Locate the cell with the specified text and output its [x, y] center coordinate. 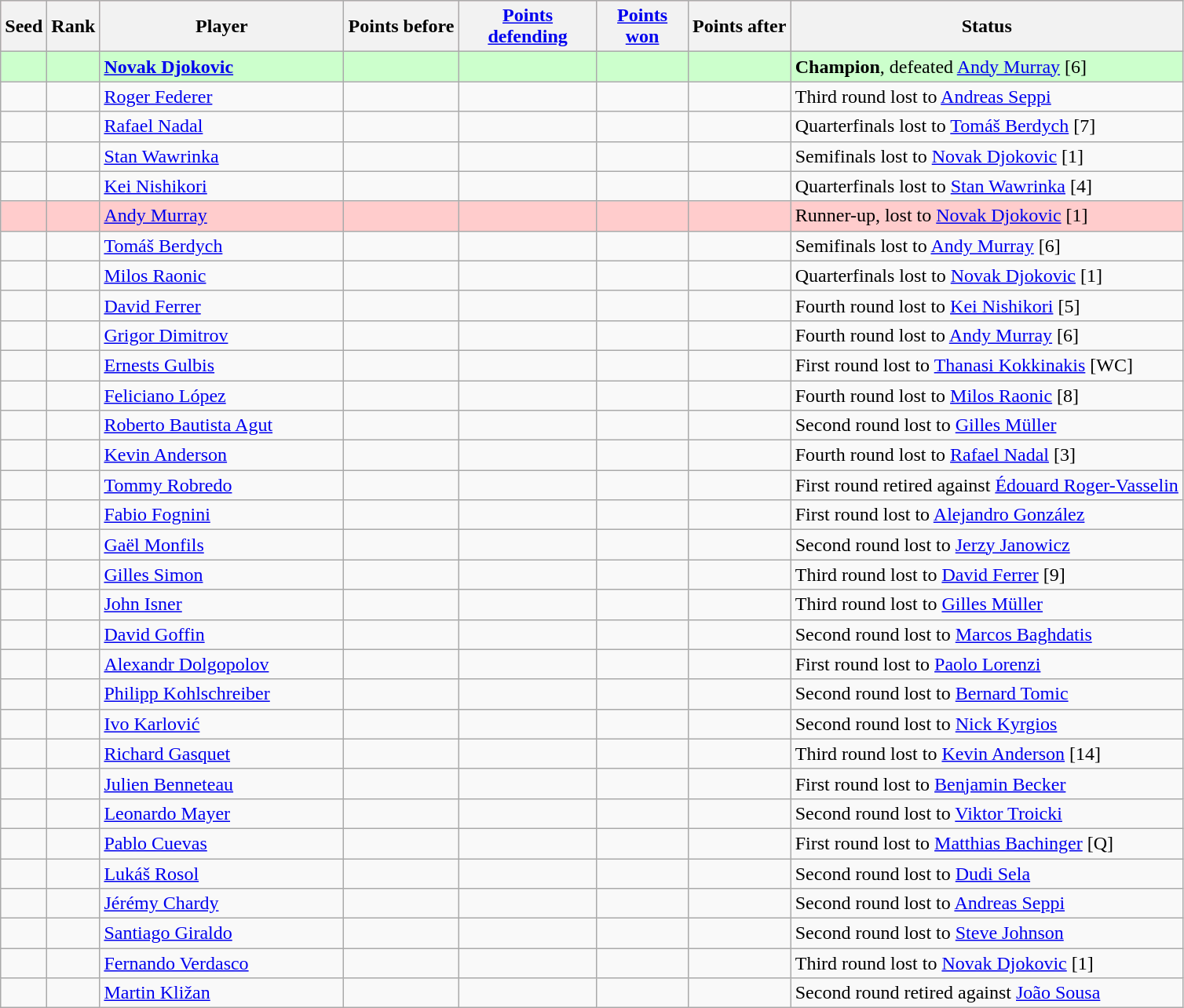
Second round lost to Andreas Seppi [986, 904]
Quarterfinals lost to Tomáš Berdych [7] [986, 126]
Fourth round lost to Rafael Nadal [3] [986, 455]
Kei Nishikori [221, 186]
Second round lost to Viktor Troicki [986, 813]
Second round retired against João Sousa [986, 993]
Second round lost to Jerzy Janowicz [986, 545]
Rank [74, 27]
Second round lost to Dudi Sela [986, 874]
Points after [740, 27]
Third round lost to Novak Djokovic [1] [986, 963]
Second round lost to Steve Johnson [986, 933]
Richard Gasquet [221, 754]
Player [221, 27]
Fernando Verdasco [221, 963]
Fabio Fognini [221, 515]
Seed [24, 27]
Second round lost to Nick Kyrgios [986, 724]
Third round lost to David Ferrer [9] [986, 575]
Feliciano López [221, 395]
Fourth round lost to Andy Murray [6] [986, 335]
First round retired against Édouard Roger-Vasselin [986, 485]
Kevin Anderson [221, 455]
First round lost to Alejandro González [986, 515]
Julien Benneteau [221, 783]
Rafael Nadal [221, 126]
Semifinals lost to Novak Djokovic [1] [986, 156]
Third round lost to Andreas Seppi [986, 97]
First round lost to Benjamin Becker [986, 783]
Points won [642, 27]
Tomáš Berdych [221, 246]
Gaël Monfils [221, 545]
David Goffin [221, 634]
Jérémy Chardy [221, 904]
David Ferrer [221, 305]
Martin Kližan [221, 993]
Ernests Gulbis [221, 365]
Fourth round lost to Milos Raonic [8] [986, 395]
Tommy Robredo [221, 485]
Semifinals lost to Andy Murray [6] [986, 246]
Stan Wawrinka [221, 156]
Novak Djokovic [221, 67]
Fourth round lost to Kei Nishikori [5] [986, 305]
John Isner [221, 604]
Ivo Karlović [221, 724]
Second round lost to Bernard Tomic [986, 694]
Points before [401, 27]
Alexandr Dolgopolov [221, 664]
Quarterfinals lost to Novak Djokovic [1] [986, 276]
First round lost to Thanasi Kokkinakis [WC] [986, 365]
Roberto Bautista Agut [221, 425]
Grigor Dimitrov [221, 335]
Roger Federer [221, 97]
Santiago Giraldo [221, 933]
Quarterfinals lost to Stan Wawrinka [4] [986, 186]
Pablo Cuevas [221, 843]
Status [986, 27]
Runner-up, lost to Novak Djokovic [1] [986, 216]
Andy Murray [221, 216]
First round lost to Paolo Lorenzi [986, 664]
Champion, defeated Andy Murray [6] [986, 67]
Third round lost to Gilles Müller [986, 604]
First round lost to Matthias Bachinger [Q] [986, 843]
Second round lost to Marcos Baghdatis [986, 634]
Third round lost to Kevin Anderson [14] [986, 754]
Lukáš Rosol [221, 874]
Milos Raonic [221, 276]
Philipp Kohlschreiber [221, 694]
Gilles Simon [221, 575]
Points defending [528, 27]
Second round lost to Gilles Müller [986, 425]
Leonardo Mayer [221, 813]
